From the cell containing the given text, extract its center point as (X, Y) coordinate. 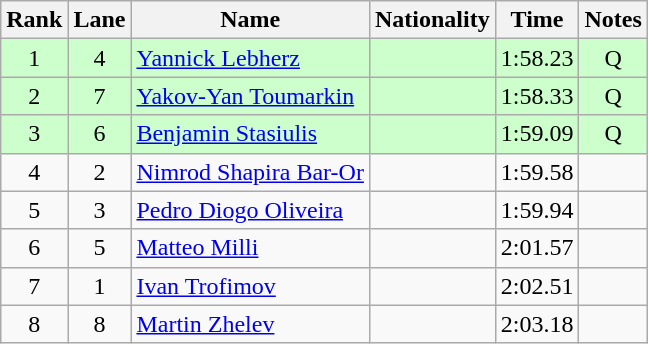
2:03.18 (537, 324)
Martin Zhelev (250, 324)
Name (250, 20)
2:01.57 (537, 248)
Matteo Milli (250, 248)
Nimrod Shapira Bar-Or (250, 172)
1:59.58 (537, 172)
2:02.51 (537, 286)
Notes (613, 20)
Ivan Trofimov (250, 286)
1:58.33 (537, 96)
Yannick Lebherz (250, 58)
Yakov-Yan Toumarkin (250, 96)
Rank (34, 20)
1:58.23 (537, 58)
Benjamin Stasiulis (250, 134)
Lane (100, 20)
1:59.94 (537, 210)
1:59.09 (537, 134)
Pedro Diogo Oliveira (250, 210)
Nationality (432, 20)
Time (537, 20)
